Determine the (x, y) coordinate at the center of the cell enclosing the given text.  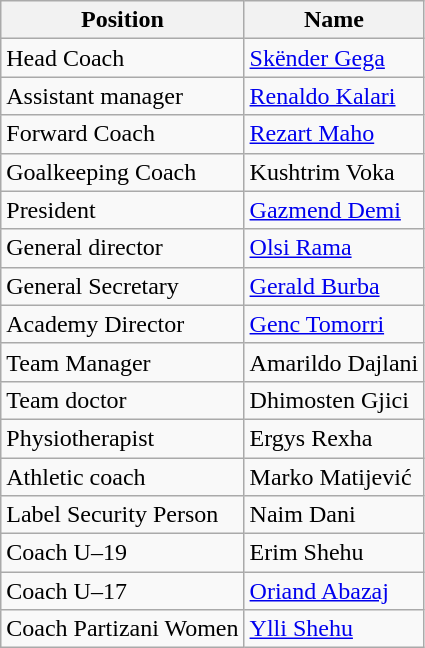
Genc Tomorri (334, 324)
Ergys Rexha (334, 438)
Team Manager (122, 362)
Amarildo Dajlani (334, 362)
Kushtrim Voka (334, 172)
Coach Partizani Women (122, 629)
Athletic coach (122, 477)
Marko Matijević (334, 477)
Ylli Shehu (334, 629)
Erim Shehu (334, 553)
Label Security Person (122, 515)
Rezart Maho (334, 134)
Olsi Rama (334, 248)
Coach U–17 (122, 591)
Physiotherapist (122, 438)
Head Coach (122, 58)
General director (122, 248)
Renaldo Kalari (334, 96)
Academy Director (122, 324)
Gerald Burba (334, 286)
Coach U–19 (122, 553)
Naim Dani (334, 515)
Team doctor (122, 400)
Dhimosten Gjici (334, 400)
Name (334, 20)
Assistant manager (122, 96)
President (122, 210)
Position (122, 20)
General Secretary (122, 286)
Skënder Gega (334, 58)
Gazmend Demi (334, 210)
Goalkeeping Coach (122, 172)
Forward Coach (122, 134)
Oriand Abazaj (334, 591)
